Scan for the cell matching the given text and deliver its (X, Y) coordinate at center. 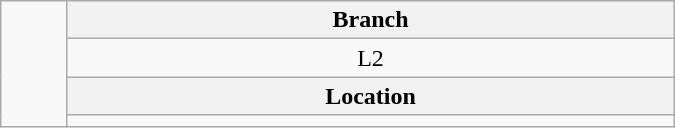
Location (370, 96)
L2 (370, 58)
Branch (370, 20)
